Extract the [x, y] coordinate from the center of the cell holding the provided text.  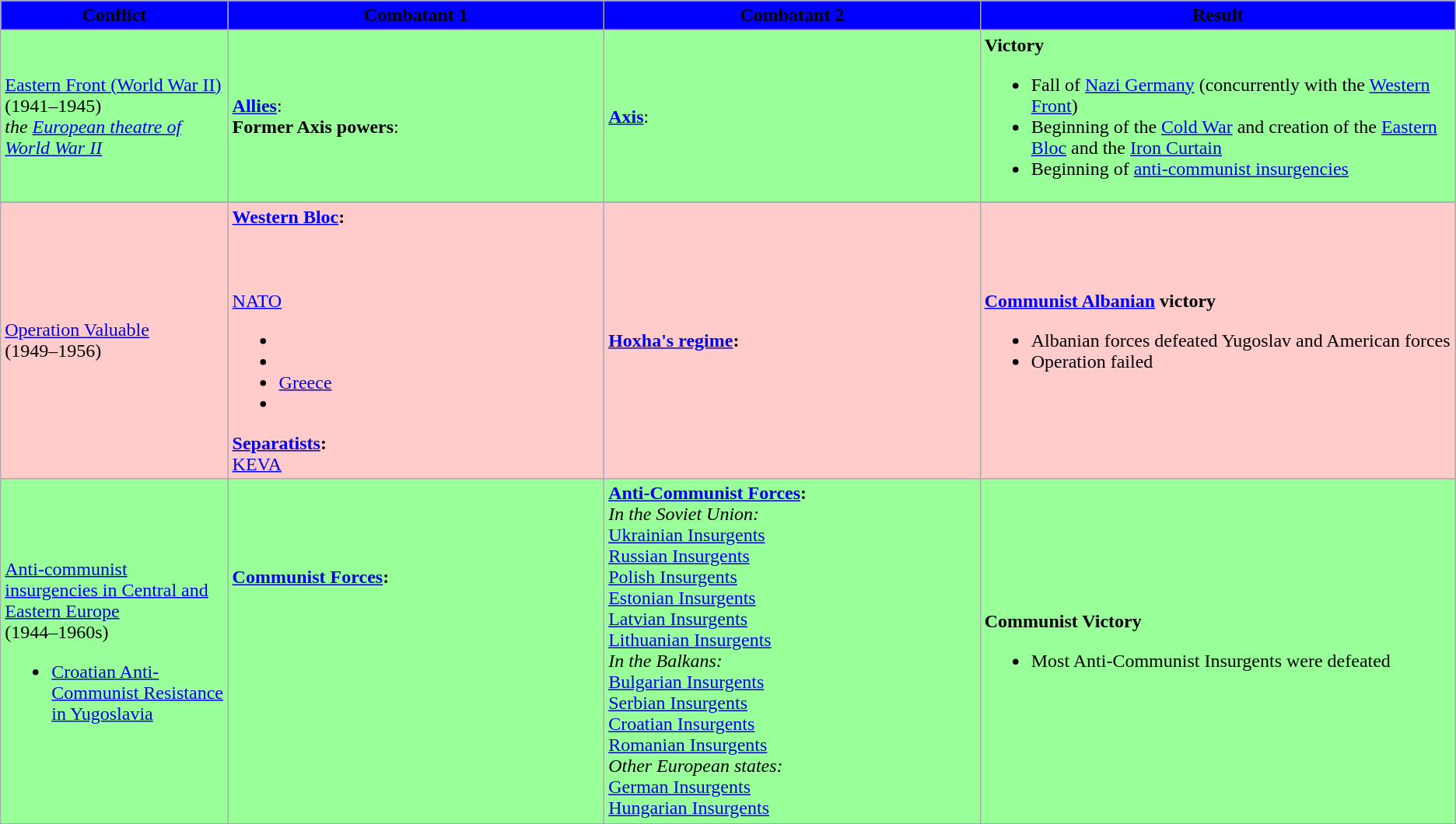
Combatant 2 [793, 16]
Anti-communist insurgencies in Central and Eastern Europe(1944–1960s)Croatian Anti-Communist Resistance in Yugoslavia [114, 651]
Axis: [793, 117]
Hoxha's regime: [793, 340]
Eastern Front (World War II)(1941–1945)the European theatre of World War II [114, 117]
Communist Albanian victoryAlbanian forces defeated Yugoslav and American forcesOperation failed [1218, 340]
Communist VictoryMost Anti-Communist Insurgents were defeated [1218, 651]
Allies:Former Axis powers: [416, 117]
Conflict [114, 16]
Western Bloc: NATO GreeceSeparatists: KEVA [416, 340]
Result [1218, 16]
Combatant 1 [416, 16]
Operation Valuable(1949–1956) [114, 340]
Communist Forces: [416, 651]
